Identify which cell holds the provided text, then report its [X, Y] central coordinate. 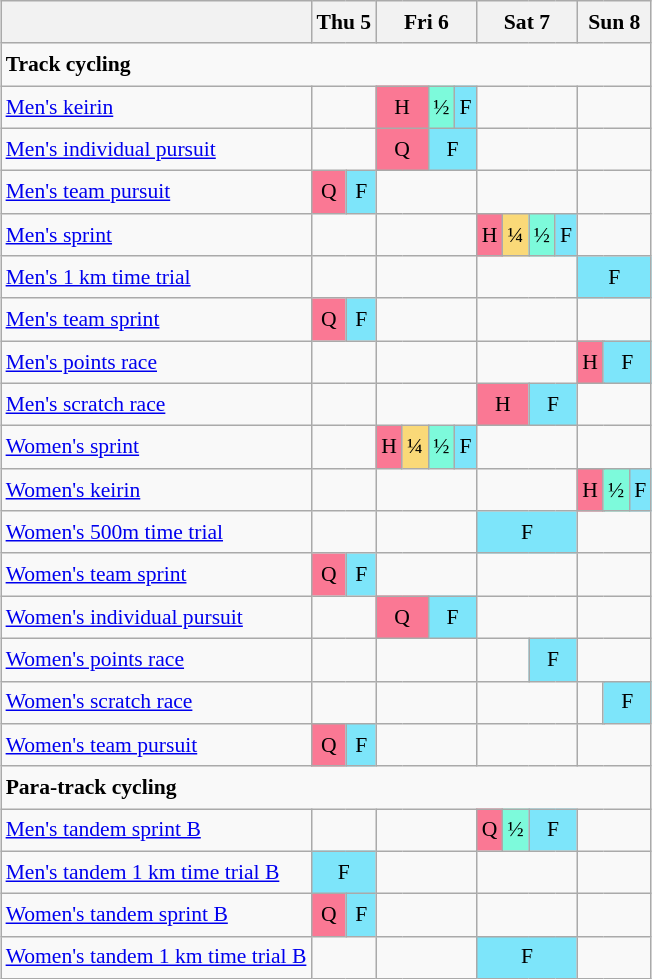
Women's keirin [156, 490]
Thu 5 [344, 22]
Track cycling [326, 64]
Women's tandem sprint B [156, 916]
Men's 1 km time trial [156, 278]
Men's individual pursuit [156, 150]
Women's individual pursuit [156, 618]
Women's scratch race [156, 702]
Women's team sprint [156, 574]
Women's tandem 1 km time trial B [156, 958]
Women's 500m time trial [156, 532]
Men's team pursuit [156, 192]
Women's sprint [156, 448]
Men's team sprint [156, 320]
Women's team pursuit [156, 746]
Men's scratch race [156, 404]
Women's points race [156, 660]
Men's sprint [156, 234]
Sun 8 [614, 22]
Men's keirin [156, 108]
Men's tandem 1 km time trial B [156, 872]
Men's points race [156, 362]
Men's tandem sprint B [156, 830]
Para-track cycling [326, 788]
Fri 6 [426, 22]
Sat 7 [528, 22]
